Identify which cell holds the provided text, then report its [X, Y] central coordinate. 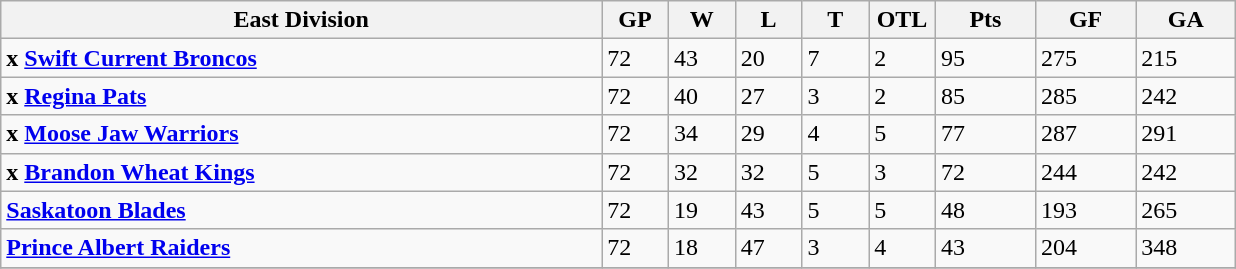
18 [702, 248]
275 [1086, 58]
95 [985, 58]
Saskatoon Blades [302, 210]
77 [985, 134]
265 [1186, 210]
40 [702, 96]
OTL [902, 20]
19 [702, 210]
GA [1186, 20]
27 [768, 96]
GP [636, 20]
204 [1086, 248]
L [768, 20]
W [702, 20]
85 [985, 96]
348 [1186, 248]
GF [1086, 20]
34 [702, 134]
215 [1186, 58]
x Moose Jaw Warriors [302, 134]
x Brandon Wheat Kings [302, 172]
Pts [985, 20]
20 [768, 58]
47 [768, 248]
193 [1086, 210]
East Division [302, 20]
Prince Albert Raiders [302, 248]
29 [768, 134]
287 [1086, 134]
T [836, 20]
48 [985, 210]
285 [1086, 96]
244 [1086, 172]
x Regina Pats [302, 96]
291 [1186, 134]
x Swift Current Broncos [302, 58]
7 [836, 58]
